Locate the cell with the specified text and output its [x, y] center coordinate. 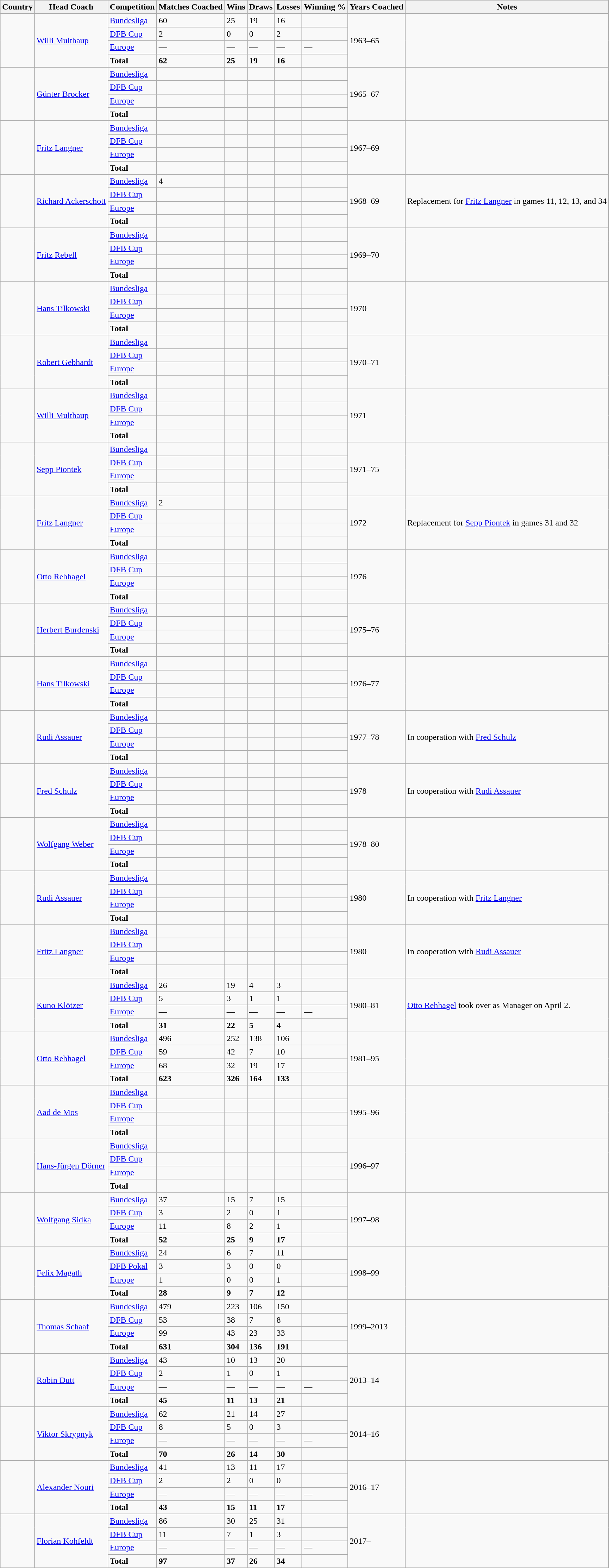
Matches Coached [191, 7]
Head Coach [71, 7]
191 [288, 1347]
1998–99 [377, 1273]
Competition [132, 7]
Country [18, 7]
Alexander Nouri [71, 1487]
326 [236, 1079]
Aad de Mos [71, 1112]
32 [236, 1065]
Replacement for Fritz Langner in games 11, 12, 13, and 34 [507, 201]
In cooperation with Fritz Langner [507, 898]
1999–2013 [377, 1327]
52 [191, 1239]
Fritz Rebell [71, 255]
Felix Magath [71, 1273]
Otto Rehhagel took over as Manager on April 2. [507, 1005]
Sepp Piontek [71, 469]
1980–81 [377, 1005]
1981–95 [377, 1059]
1963–65 [377, 40]
53 [191, 1320]
24 [191, 1253]
Richard Ackerschott [71, 201]
Years Coached [377, 7]
20 [288, 1360]
1996–97 [377, 1166]
Wolfgang Weber [71, 844]
623 [191, 1079]
33 [288, 1333]
1997–98 [377, 1219]
60 [191, 20]
1970 [377, 308]
1965–67 [377, 94]
Herbert Burdenski [71, 630]
Viktor Skrypnyk [71, 1434]
Fred Schulz [71, 791]
2016–17 [377, 1487]
2017– [377, 1541]
1977–78 [377, 737]
150 [288, 1306]
1975–76 [377, 630]
1969–70 [377, 255]
70 [191, 1454]
DFB Pokal [132, 1266]
1995–96 [377, 1112]
97 [191, 1561]
22 [236, 1025]
Notes [507, 7]
23 [261, 1333]
Winning % [325, 7]
1978–80 [377, 844]
1976 [377, 576]
27 [288, 1413]
164 [261, 1079]
Robert Gebhardt [71, 362]
1971–75 [377, 469]
136 [261, 1347]
631 [191, 1347]
2014–16 [377, 1434]
38 [236, 1320]
Draws [261, 7]
2013–14 [377, 1380]
Günter Brocker [71, 94]
In cooperation with Fred Schulz [507, 737]
1968–69 [377, 201]
1976–77 [377, 684]
479 [191, 1306]
28 [191, 1293]
1978 [377, 791]
42 [236, 1052]
99 [191, 1333]
Florian Kohfeldt [71, 1541]
1972 [377, 523]
12 [288, 1293]
6 [236, 1253]
Robin Dutt [71, 1380]
34 [288, 1561]
496 [191, 1039]
45 [191, 1400]
59 [191, 1052]
1971 [377, 416]
252 [236, 1039]
1967–69 [377, 147]
Wins [236, 7]
Thomas Schaaf [71, 1327]
223 [236, 1306]
Wolfgang Sidka [71, 1219]
68 [191, 1065]
138 [261, 1039]
Replacement for Sepp Piontek in games 31 and 32 [507, 523]
41 [191, 1467]
133 [288, 1079]
Hans-Jürgen Dörner [71, 1166]
Kuno Klötzer [71, 1005]
1970–71 [377, 362]
304 [236, 1347]
Losses [288, 7]
86 [191, 1521]
